Provide the (x, y) coordinate of the cell's center where the given text is located.  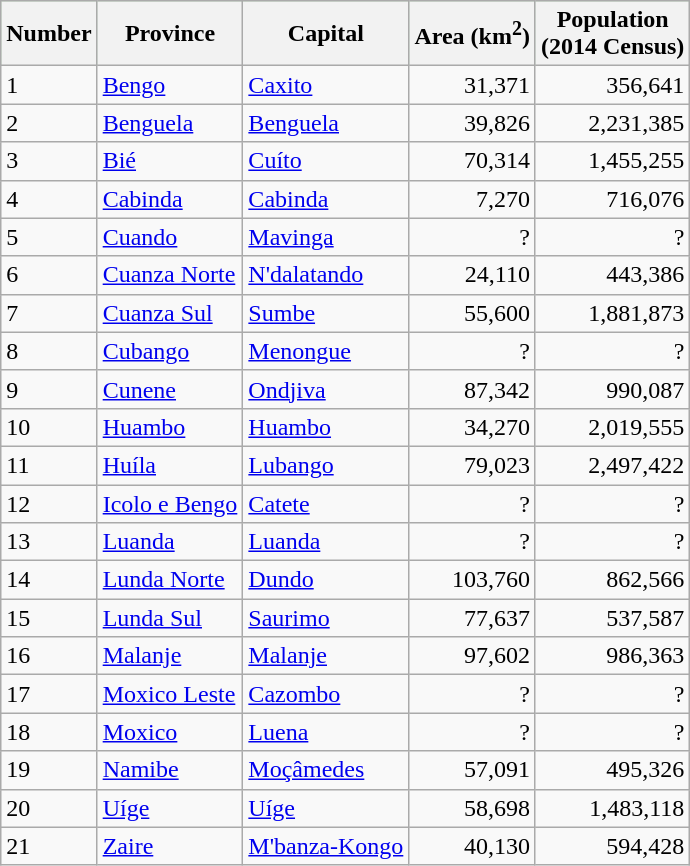
N'dalatando (326, 275)
Luena (326, 732)
9 (49, 389)
3 (49, 161)
Catete (326, 503)
M'banza-Kongo (326, 846)
4 (49, 199)
12 (49, 503)
6 (49, 275)
2 (49, 123)
Moçâmedes (326, 770)
356,641 (612, 85)
21 (49, 846)
2,019,555 (612, 427)
Province (170, 34)
14 (49, 580)
58,698 (472, 808)
34,270 (472, 427)
8 (49, 351)
2,231,385 (612, 123)
986,363 (612, 656)
19 (49, 770)
11 (49, 465)
Moxico (170, 732)
10 (49, 427)
443,386 (612, 275)
594,428 (612, 846)
Cuando (170, 237)
70,314 (472, 161)
Ondjiva (326, 389)
Population (2014 Census) (612, 34)
103,760 (472, 580)
15 (49, 618)
17 (49, 694)
7,270 (472, 199)
16 (49, 656)
Cunene (170, 389)
2,497,422 (612, 465)
495,326 (612, 770)
Caxito (326, 85)
716,076 (612, 199)
Menongue (326, 351)
Saurimo (326, 618)
Lunda Sul (170, 618)
55,600 (472, 313)
Lunda Norte (170, 580)
1,483,118 (612, 808)
39,826 (472, 123)
24,110 (472, 275)
Sumbe (326, 313)
18 (49, 732)
31,371 (472, 85)
Cuanza Norte (170, 275)
Icolo e Bengo (170, 503)
7 (49, 313)
1 (49, 85)
Cubango (170, 351)
40,130 (472, 846)
Zaire (170, 846)
87,342 (472, 389)
13 (49, 542)
Huíla (170, 465)
5 (49, 237)
77,637 (472, 618)
20 (49, 808)
Bengo (170, 85)
Namibe (170, 770)
Cuíto (326, 161)
Bié (170, 161)
97,602 (472, 656)
Cazombo (326, 694)
1,881,873 (612, 313)
1,455,255 (612, 161)
990,087 (612, 389)
Capital (326, 34)
Number (49, 34)
79,023 (472, 465)
862,566 (612, 580)
Lubango (326, 465)
537,587 (612, 618)
57,091 (472, 770)
Mavinga (326, 237)
Moxico Leste (170, 694)
Area (km2) (472, 34)
Cuanza Sul (170, 313)
Dundo (326, 580)
